Identify which cell holds the provided text, then report its (x, y) central coordinate. 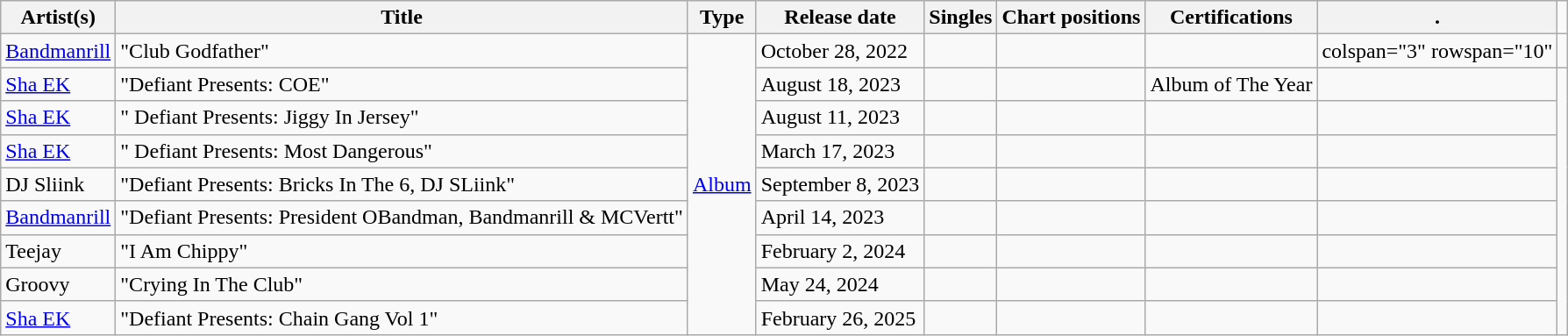
"Crying In The Club" (402, 284)
" Defiant Presents: Jiggy In Jersey" (402, 118)
Teejay (58, 251)
Album (722, 184)
"Defiant Presents: Chain Gang Vol 1" (402, 318)
August 18, 2023 (840, 84)
"Club Godfather" (402, 51)
October 28, 2022 (840, 51)
"Defiant Presents: Bricks In The 6, DJ SLiink" (402, 184)
February 2, 2024 (840, 251)
May 24, 2024 (840, 284)
"I Am Chippy" (402, 251)
" Defiant Presents: Most Dangerous" (402, 151)
"Defiant Presents: President OBandman, Bandmanrill & MCVertt" (402, 218)
April 14, 2023 (840, 218)
Chart positions (1072, 18)
Album of The Year (1231, 84)
DJ Sliink (58, 184)
March 17, 2023 (840, 151)
Release date (840, 18)
February 26, 2025 (840, 318)
Type (722, 18)
colspan="3" rowspan="10" (1437, 51)
Title (402, 18)
Certifications (1231, 18)
August 11, 2023 (840, 118)
"Defiant Presents: COE" (402, 84)
Groovy (58, 284)
. (1437, 18)
Singles (961, 18)
September 8, 2023 (840, 184)
Artist(s) (58, 18)
